Scan for the cell matching the given text and deliver its [x, y] coordinate at center. 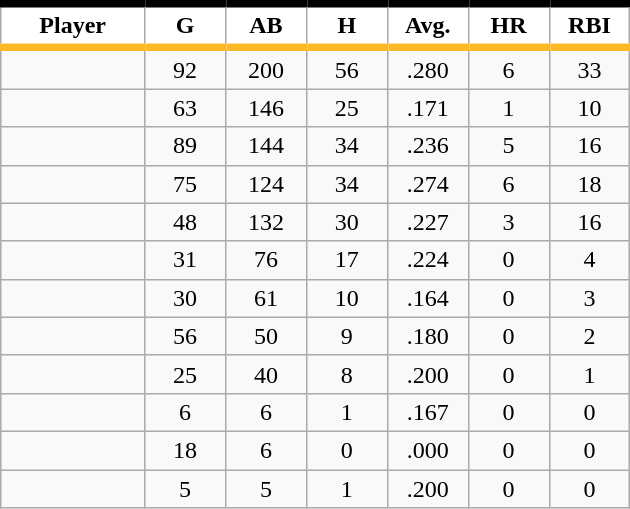
146 [266, 108]
50 [266, 336]
.236 [428, 146]
Avg. [428, 26]
124 [266, 184]
.171 [428, 108]
2 [590, 336]
.164 [428, 298]
.224 [428, 260]
61 [266, 298]
8 [346, 374]
89 [186, 146]
AB [266, 26]
G [186, 26]
144 [266, 146]
HR [508, 26]
40 [266, 374]
.280 [428, 68]
63 [186, 108]
Player [73, 26]
.227 [428, 222]
4 [590, 260]
.180 [428, 336]
.274 [428, 184]
200 [266, 68]
92 [186, 68]
RBI [590, 26]
75 [186, 184]
9 [346, 336]
.167 [428, 412]
132 [266, 222]
31 [186, 260]
48 [186, 222]
17 [346, 260]
.000 [428, 450]
H [346, 26]
76 [266, 260]
33 [590, 68]
